Detect which cell encompasses the target text, then output its (X, Y) center coordinate. 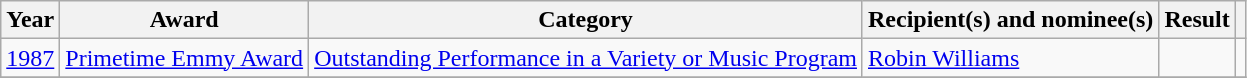
Award (184, 20)
Outstanding Performance in a Variety or Music Program (586, 58)
1987 (30, 58)
Robin Williams (1010, 58)
Category (586, 20)
Recipient(s) and nominee(s) (1010, 20)
Year (30, 20)
Primetime Emmy Award (184, 58)
Result (1197, 20)
